Return the (X, Y) coordinate for the center point of the cell that contains the specified text.  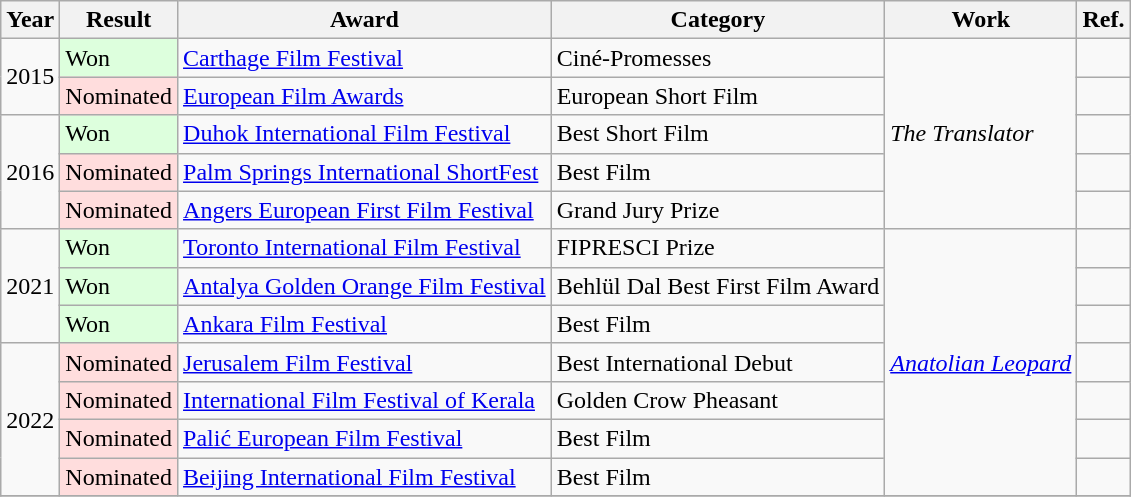
Beijing International Film Festival (365, 477)
Toronto International Film Festival (365, 248)
European Film Awards (365, 96)
Carthage Film Festival (365, 58)
Ref. (1104, 20)
Category (718, 20)
Award (365, 20)
FIPRESCI Prize (718, 248)
Best Short Film (718, 134)
2021 (30, 286)
Antalya Golden Orange Film Festival (365, 286)
Palić European Film Festival (365, 438)
European Short Film (718, 96)
2016 (30, 172)
Jerusalem Film Festival (365, 362)
Anatolian Leopard (981, 362)
Ciné-Promesses (718, 58)
Work (981, 20)
Behlül Dal Best First Film Award (718, 286)
International Film Festival of Kerala (365, 400)
2015 (30, 77)
Year (30, 20)
Duhok International Film Festival (365, 134)
The Translator (981, 134)
Angers European First Film Festival (365, 210)
Ankara Film Festival (365, 324)
Golden Crow Pheasant (718, 400)
Grand Jury Prize (718, 210)
2022 (30, 419)
Palm Springs International ShortFest (365, 172)
Result (119, 20)
Best International Debut (718, 362)
